Scan for the cell matching the given text and deliver its [x, y] coordinate at center. 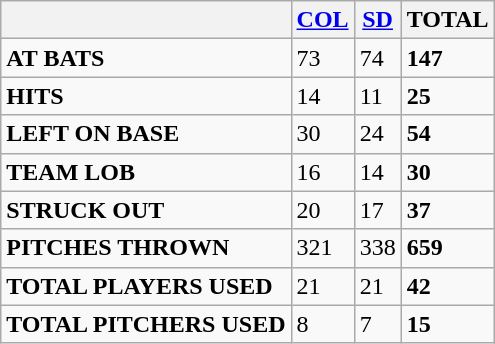
8 [322, 324]
321 [322, 248]
COL [322, 20]
TOTAL PLAYERS USED [146, 286]
SD [378, 20]
147 [448, 58]
54 [448, 134]
20 [322, 210]
STRUCK OUT [146, 210]
17 [378, 210]
TOTAL PITCHERS USED [146, 324]
42 [448, 286]
AT BATS [146, 58]
24 [378, 134]
659 [448, 248]
TOTAL [448, 20]
25 [448, 96]
HITS [146, 96]
37 [448, 210]
16 [322, 172]
11 [378, 96]
15 [448, 324]
74 [378, 58]
338 [378, 248]
73 [322, 58]
7 [378, 324]
PITCHES THROWN [146, 248]
LEFT ON BASE [146, 134]
TEAM LOB [146, 172]
